Extract the (X, Y) coordinate from the center of the cell holding the provided text.  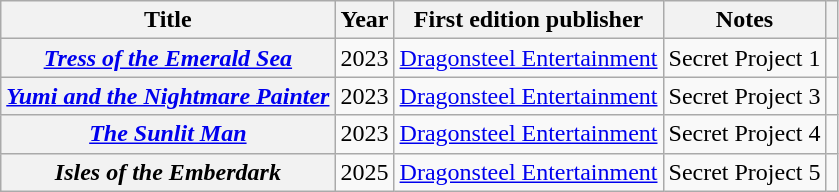
The Sunlit Man (168, 134)
Secret Project 1 (744, 58)
Tress of the Emerald Sea (168, 58)
2025 (364, 172)
Isles of the Emberdark (168, 172)
Year (364, 20)
Secret Project 5 (744, 172)
Notes (744, 20)
Title (168, 20)
Secret Project 3 (744, 96)
Secret Project 4 (744, 134)
First edition publisher (528, 20)
Yumi and the Nightmare Painter (168, 96)
